For the text-containing cell, return its midpoint in [X, Y] coordinate format. 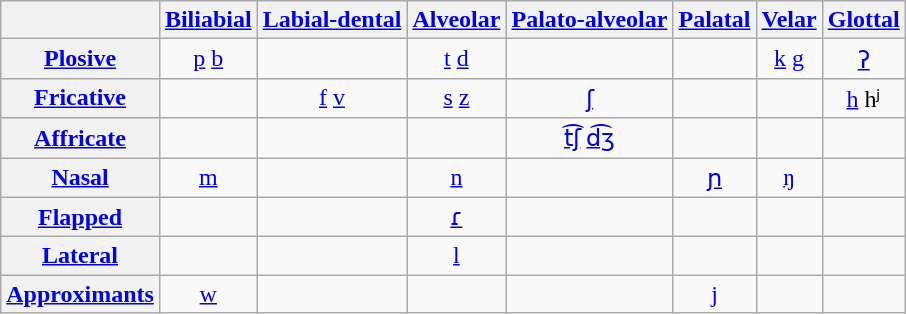
Palatal [714, 20]
Biliabial [208, 20]
Fricative [80, 98]
n [456, 178]
t͡ʃ d͡ʒ [590, 138]
t d [456, 59]
Approximants [80, 294]
w [208, 294]
l [456, 256]
Labial-dental [332, 20]
f v [332, 98]
ɾ [456, 217]
h hʲ [864, 98]
Affricate [80, 138]
k g [789, 59]
Plosive [80, 59]
m [208, 178]
p b [208, 59]
s z [456, 98]
ʔ [864, 59]
Velar [789, 20]
ɲ [714, 178]
Lateral [80, 256]
Nasal [80, 178]
Glottal [864, 20]
ŋ [789, 178]
Flapped [80, 217]
Alveolar [456, 20]
Palato-alveolar [590, 20]
j [714, 294]
ʃ [590, 98]
